Capture the cell that displays the provided text and extract its (X, Y) central coordinate. 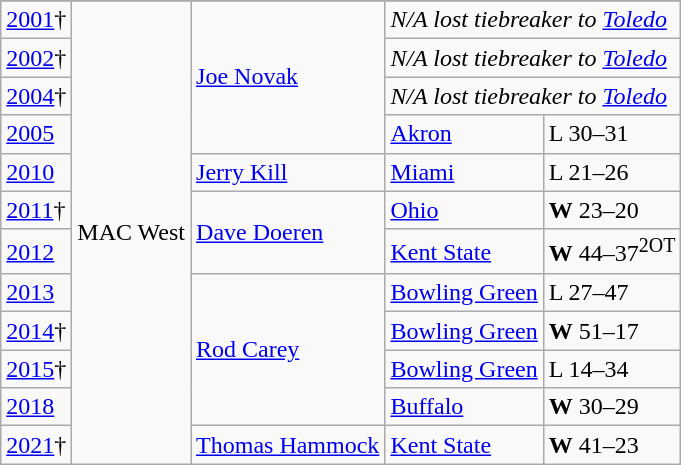
L 27–47 (612, 293)
2004† (36, 96)
Ohio (464, 210)
2011† (36, 210)
2001† (36, 20)
2005 (36, 134)
2013 (36, 293)
W 30–29 (612, 407)
Miami (464, 172)
Thomas Hammock (288, 445)
2010 (36, 172)
W 51–17 (612, 331)
Jerry Kill (288, 172)
L 14–34 (612, 369)
Buffalo (464, 407)
L 21–26 (612, 172)
2015† (36, 369)
Rod Carey (288, 350)
MAC West (132, 232)
2014† (36, 331)
W 41–23 (612, 445)
2002† (36, 58)
Dave Doeren (288, 232)
L 30–31 (612, 134)
2012 (36, 252)
W 23–20 (612, 210)
W 44–372OT (612, 252)
2018 (36, 407)
Joe Novak (288, 77)
Akron (464, 134)
2021† (36, 445)
